Search for the cell housing the specified text and yield its [x, y] center coordinate. 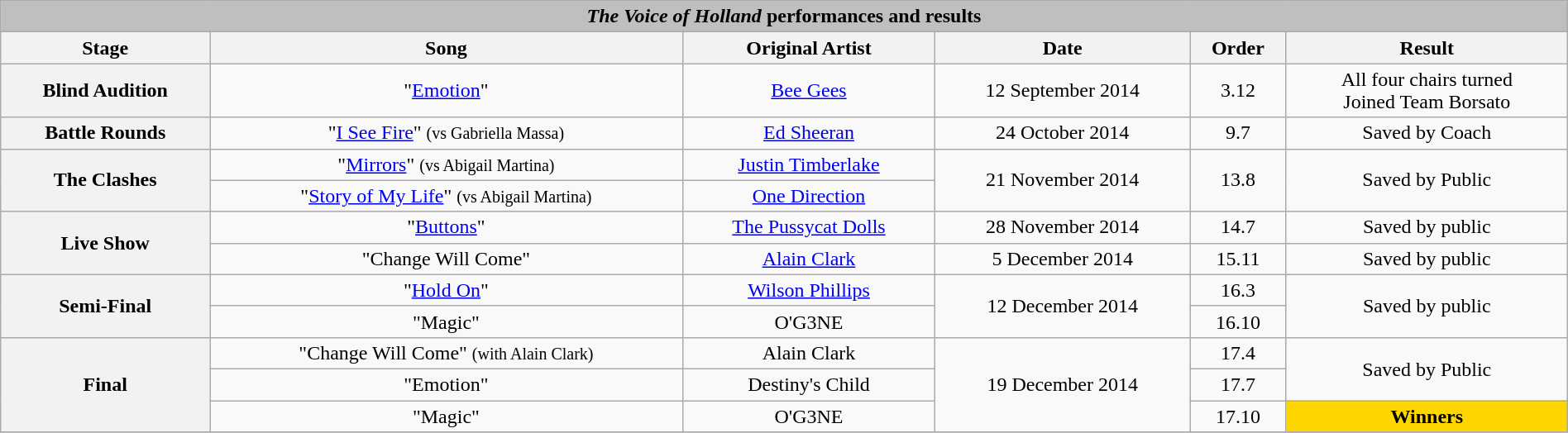
Battle Rounds [106, 133]
Ed Sheeran [809, 133]
3.12 [1239, 91]
28 November 2014 [1063, 227]
Live Show [106, 243]
The Pussycat Dolls [809, 227]
The Clashes [106, 180]
"Mirrors" (vs Abigail Martina) [447, 164]
"Change Will Come" (with Alain Clark) [447, 353]
Date [1063, 48]
Winners [1427, 416]
The Voice of Holland performances and results [784, 17]
Final [106, 384]
17.7 [1239, 384]
Result [1427, 48]
14.7 [1239, 227]
5 December 2014 [1063, 259]
Original Artist [809, 48]
Wilson Phillips [809, 290]
"I See Fire" (vs Gabriella Massa) [447, 133]
17.4 [1239, 353]
13.8 [1239, 180]
"Change Will Come" [447, 259]
Semi-Final [106, 306]
All four chairs turnedJoined Team Borsato [1427, 91]
21 November 2014 [1063, 180]
Saved by Coach [1427, 133]
Order [1239, 48]
16.10 [1239, 321]
One Direction [809, 196]
"Buttons" [447, 227]
Justin Timberlake [809, 164]
17.10 [1239, 416]
19 December 2014 [1063, 384]
Stage [106, 48]
12 December 2014 [1063, 306]
24 October 2014 [1063, 133]
"Story of My Life" (vs Abigail Martina) [447, 196]
12 September 2014 [1063, 91]
Bee Gees [809, 91]
15.11 [1239, 259]
Song [447, 48]
16.3 [1239, 290]
"Hold On" [447, 290]
9.7 [1239, 133]
Blind Audition [106, 91]
Destiny's Child [809, 384]
